Find where the given text appears and provide that cell's center as (X, Y) coordinate. 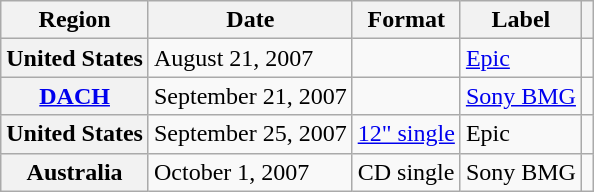
September 21, 2007 (250, 96)
CD single (406, 172)
Australia (75, 172)
October 1, 2007 (250, 172)
Region (75, 20)
Date (250, 20)
12" single (406, 134)
Label (520, 20)
DACH (75, 96)
August 21, 2007 (250, 58)
Format (406, 20)
September 25, 2007 (250, 134)
